Locate the cell with the specified text and output its [x, y] center coordinate. 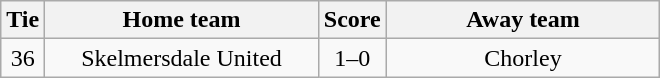
1–0 [352, 58]
Away team [523, 20]
Tie [23, 20]
Home team [182, 20]
36 [23, 58]
Chorley [523, 58]
Score [352, 20]
Skelmersdale United [182, 58]
